Find where the given text appears and provide that cell's center as [X, Y] coordinate. 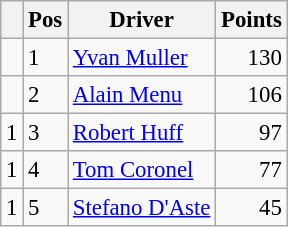
Driver [142, 20]
Alain Menu [142, 95]
45 [252, 208]
Tom Coronel [142, 170]
97 [252, 133]
106 [252, 95]
2 [46, 95]
4 [46, 170]
3 [46, 133]
Stefano D'Aste [142, 208]
77 [252, 170]
5 [46, 208]
Yvan Muller [142, 58]
Pos [46, 20]
130 [252, 58]
Points [252, 20]
Robert Huff [142, 133]
